Scan for the cell matching the given text and deliver its [X, Y] coordinate at center. 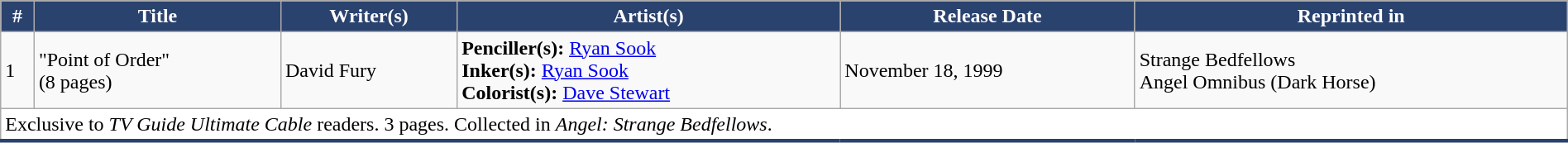
Exclusive to TV Guide Ultimate Cable readers. 3 pages. Collected in Angel: Strange Bedfellows. [784, 125]
Strange BedfellowsAngel Omnibus (Dark Horse) [1351, 70]
# [18, 17]
Penciller(s): Ryan SookInker(s): Ryan SookColorist(s): Dave Stewart [648, 70]
Writer(s) [369, 17]
November 18, 1999 [987, 70]
Title [157, 17]
Release Date [987, 17]
David Fury [369, 70]
Reprinted in [1351, 17]
1 [18, 70]
Artist(s) [648, 17]
"Point of Order"(8 pages) [157, 70]
